Determine the (X, Y) coordinate at the center of the cell enclosing the given text.  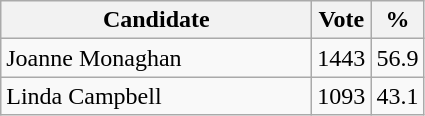
Vote (342, 20)
Candidate (156, 20)
1443 (342, 58)
1093 (342, 96)
Linda Campbell (156, 96)
56.9 (398, 58)
43.1 (398, 96)
% (398, 20)
Joanne Monaghan (156, 58)
